Determine the [x, y] coordinate at the center of the cell enclosing the given text.  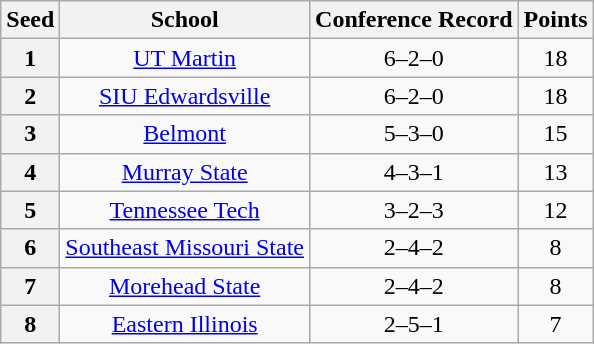
Eastern Illinois [185, 324]
SIU Edwardsville [185, 96]
3 [30, 134]
5–3–0 [414, 134]
Conference Record [414, 20]
Points [556, 20]
6 [30, 248]
5 [30, 210]
School [185, 20]
Belmont [185, 134]
Southeast Missouri State [185, 248]
3–2–3 [414, 210]
12 [556, 210]
15 [556, 134]
Murray State [185, 172]
Seed [30, 20]
2 [30, 96]
13 [556, 172]
1 [30, 58]
4 [30, 172]
2–5–1 [414, 324]
UT Martin [185, 58]
Morehead State [185, 286]
4–3–1 [414, 172]
Tennessee Tech [185, 210]
